Capture the cell that displays the provided text and extract its (X, Y) central coordinate. 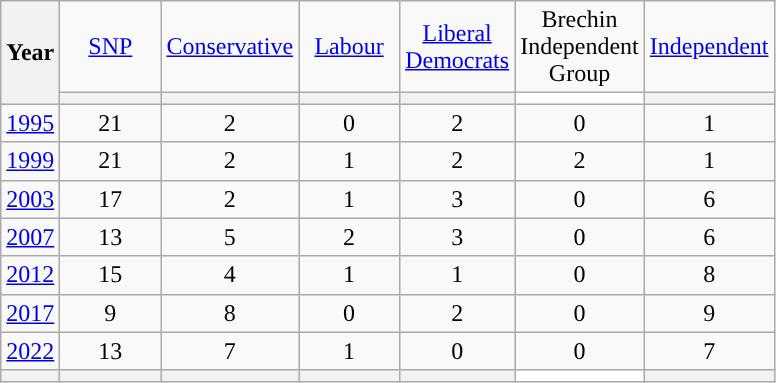
SNP (110, 47)
Labour (350, 47)
Conservative (230, 47)
Independent (709, 47)
15 (110, 275)
17 (110, 199)
2017 (30, 313)
Brechin Independent Group (580, 47)
2022 (30, 351)
2003 (30, 199)
4 (230, 275)
2012 (30, 275)
1999 (30, 161)
2007 (30, 237)
Year (30, 52)
5 (230, 237)
Liberal Democrats (458, 47)
1995 (30, 123)
